Extract the [x, y] coordinate from the center of the cell holding the provided text.  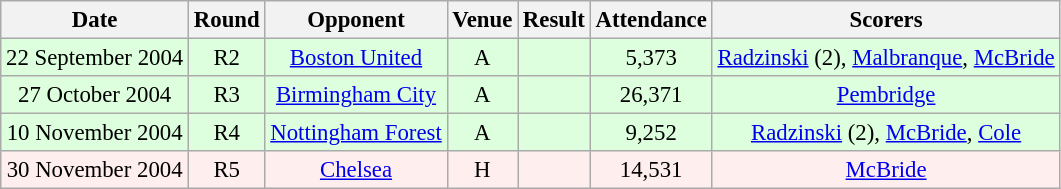
26,371 [651, 95]
R5 [227, 170]
Venue [482, 20]
Boston United [356, 58]
Date [95, 20]
22 September 2004 [95, 58]
Pembridge [886, 95]
R4 [227, 133]
27 October 2004 [95, 95]
10 November 2004 [95, 133]
Chelsea [356, 170]
Radzinski (2), McBride, Cole [886, 133]
9,252 [651, 133]
30 November 2004 [95, 170]
McBride [886, 170]
R2 [227, 58]
Round [227, 20]
Nottingham Forest [356, 133]
Result [554, 20]
Radzinski (2), Malbranque, McBride [886, 58]
Birmingham City [356, 95]
Opponent [356, 20]
Attendance [651, 20]
5,373 [651, 58]
R3 [227, 95]
Scorers [886, 20]
H [482, 170]
14,531 [651, 170]
